Scan for the cell matching the given text and deliver its (X, Y) coordinate at center. 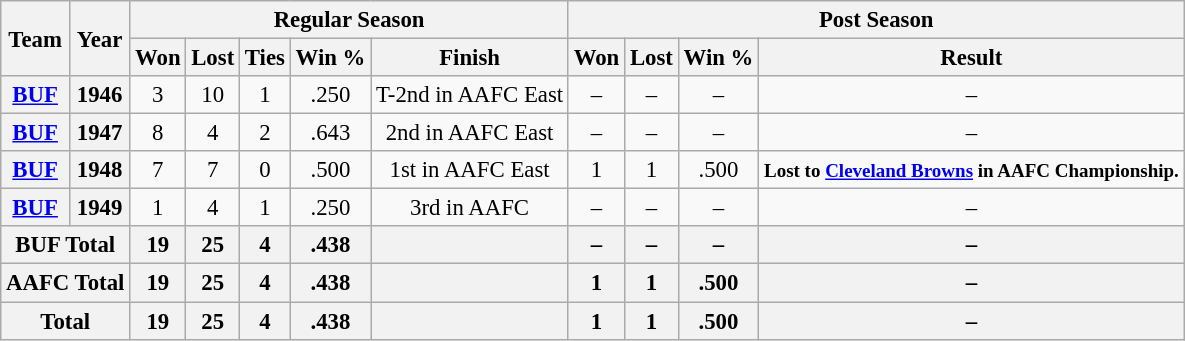
1947 (100, 133)
Regular Season (350, 20)
BUF Total (66, 245)
Post Season (876, 20)
1948 (100, 170)
Total (66, 321)
3rd in AAFC (470, 208)
8 (158, 133)
1st in AAFC East (470, 170)
1949 (100, 208)
Finish (470, 58)
2nd in AAFC East (470, 133)
Ties (266, 58)
.643 (330, 133)
2 (266, 133)
Lost to Cleveland Browns in AAFC Championship. (972, 170)
Team (36, 38)
1946 (100, 95)
Year (100, 38)
3 (158, 95)
AAFC Total (66, 283)
Result (972, 58)
T-2nd in AAFC East (470, 95)
10 (213, 95)
0 (266, 170)
